Return the (x, y) coordinate for the center point of the cell that contains the specified text.  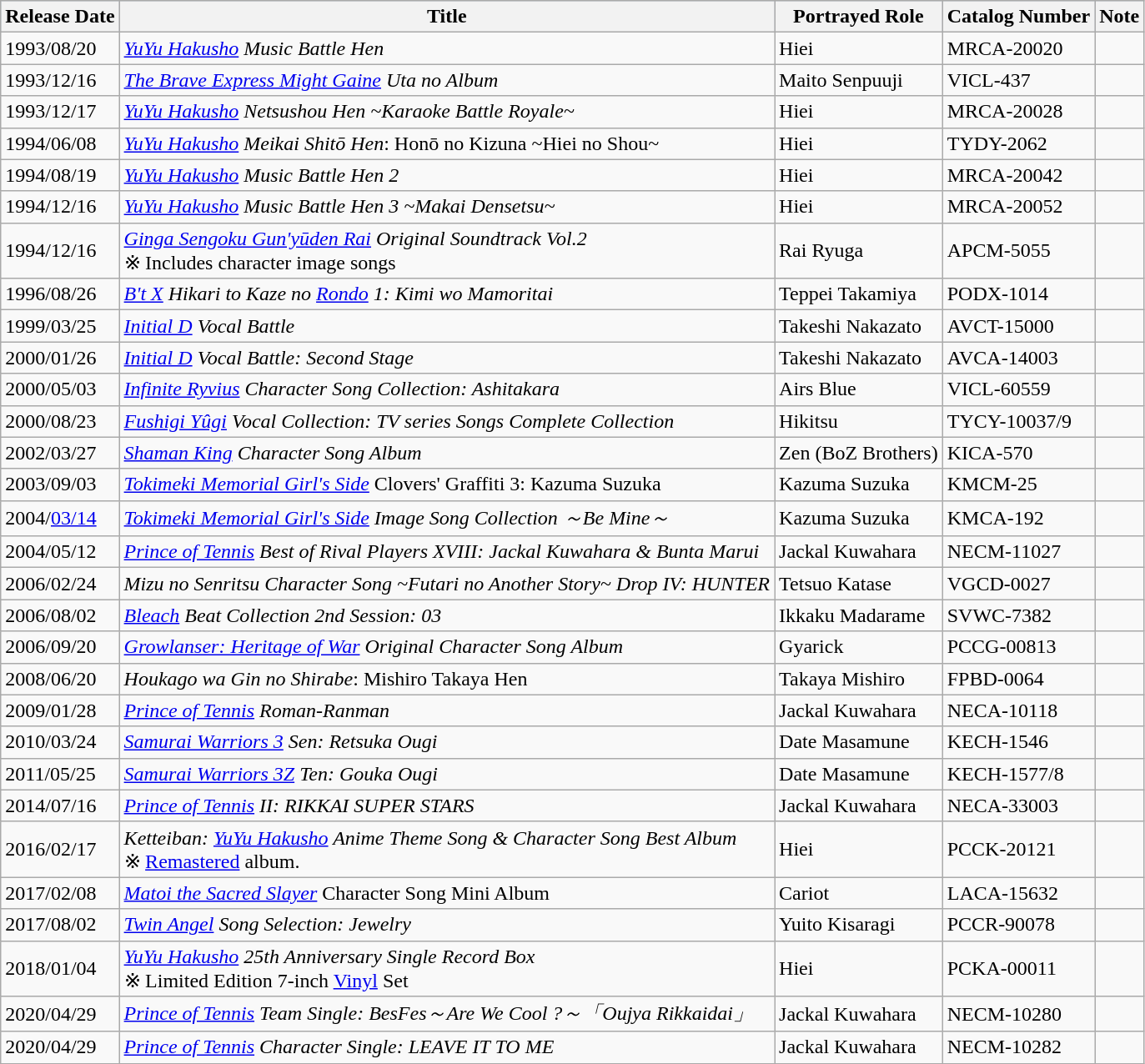
Yuito Kisaragi (859, 925)
Fushigi Yûgi Vocal Collection: TV series Songs Complete Collection (447, 421)
1994/08/19 (60, 175)
PCCG-00813 (1018, 647)
TYCY-10037/9 (1018, 421)
PODX-1014 (1018, 294)
Ketteiban: YuYu Hakusho Anime Theme Song & Character Song Best Album※ Remastered album. (447, 849)
2004/03/14 (60, 519)
2002/03/27 (60, 453)
Prince of Tennis II: RIKKAI SUPER STARS (447, 806)
Prince of Tennis Roman-Ranman (447, 710)
2008/06/20 (60, 679)
Samurai Warriors 3 Sen: Retsuka Ougi (447, 742)
2003/09/03 (60, 484)
Tokimeki Memorial Girl's Side Clovers' Graffiti 3: Kazuma Suzuka (447, 484)
2011/05/25 (60, 774)
NECA-10118 (1018, 710)
Tokimeki Memorial Girl's Side Image Song Collection ～Be Mine～ (447, 519)
Prince of Tennis Best of Rival Players XVIII: Jackal Kuwahara & Bunta Marui (447, 552)
2006/09/20 (60, 647)
VICL-437 (1018, 80)
Matoi the Sacred Slayer Character Song Mini Album (447, 893)
NECM-10282 (1018, 1047)
1994/06/08 (60, 143)
2018/01/04 (60, 969)
2004/05/12 (60, 552)
AVCT-15000 (1018, 326)
AVCA-14003 (1018, 358)
VGCD-0027 (1018, 584)
Cariot (859, 893)
KECH-1546 (1018, 742)
Takaya Mishiro (859, 679)
2000/05/03 (60, 389)
Growlanser: Heritage of War Original Character Song Album (447, 647)
Release Date (60, 17)
2017/02/08 (60, 893)
B't X Hikari to Kaze no Rondo 1: Kimi wo Mamoritai (447, 294)
The Brave Express Might Gaine Uta no Album (447, 80)
Tetsuo Katase (859, 584)
SVWC-7382 (1018, 615)
2006/02/24 (60, 584)
Catalog Number (1018, 17)
2010/03/24 (60, 742)
2017/08/02 (60, 925)
YuYu Hakusho 25th Anniversary Single Record Box※ Limited Edition 7-inch Vinyl Set (447, 969)
2009/01/28 (60, 710)
Hikitsu (859, 421)
Airs Blue (859, 389)
LACA-15632 (1018, 893)
Title (447, 17)
Initial D Vocal Battle: Second Stage (447, 358)
TYDY-2062 (1018, 143)
NECM-11027 (1018, 552)
PCCK-20121 (1018, 849)
MRCA-20028 (1018, 112)
MRCA-20020 (1018, 48)
2000/08/23 (60, 421)
1996/08/26 (60, 294)
Twin Angel Song Selection: Jewelry (447, 925)
PCCR-90078 (1018, 925)
1993/08/20 (60, 48)
Bleach Beat Collection 2nd Session: 03 (447, 615)
Initial D Vocal Battle (447, 326)
1999/03/25 (60, 326)
NECM-10280 (1018, 1014)
VICL-60559 (1018, 389)
Ikkaku Madarame (859, 615)
FPBD-0064 (1018, 679)
YuYu Hakusho Music Battle Hen 3 ~Makai Densetsu~ (447, 207)
NECA-33003 (1018, 806)
KMCM-25 (1018, 484)
Ginga Sengoku Gun'yūden Rai Original Soundtrack Vol.2※ Includes character image songs (447, 250)
MRCA-20052 (1018, 207)
Houkago wa Gin no Shirabe: Mishiro Takaya Hen (447, 679)
Zen (BoZ Brothers) (859, 453)
Samurai Warriors 3Z Ten: Gouka Ougi (447, 774)
YuYu Hakusho Music Battle Hen (447, 48)
KMCA-192 (1018, 519)
Rai Ryuga (859, 250)
Prince of Tennis Character Single: LEAVE IT TO ME (447, 1047)
Mizu no Senritsu Character Song ~Futari no Another Story~ Drop IV: HUNTER (447, 584)
Infinite Ryvius Character Song Collection: Ashitakara (447, 389)
PCKA-00011 (1018, 969)
YuYu Hakusho Music Battle Hen 2 (447, 175)
MRCA-20042 (1018, 175)
YuYu Hakusho Netsushou Hen ~Karaoke Battle Royale~ (447, 112)
KICA-570 (1018, 453)
1993/12/17 (60, 112)
2014/07/16 (60, 806)
Shaman King Character Song Album (447, 453)
YuYu Hakusho Meikai Shitō Hen: Honō no Kizuna ~Hiei no Shou~ (447, 143)
Maito Senpuuji (859, 80)
Portrayed Role (859, 17)
Teppei Takamiya (859, 294)
1993/12/16 (60, 80)
2006/08/02 (60, 615)
Note (1119, 17)
APCM-5055 (1018, 250)
2016/02/17 (60, 849)
Gyarick (859, 647)
2000/01/26 (60, 358)
Prince of Tennis Team Single: BesFes～Are We Cool ?～「Oujya Rikkaidai」 (447, 1014)
KECH-1577/8 (1018, 774)
